Extract the (X, Y) coordinate from the center of the cell holding the provided text.  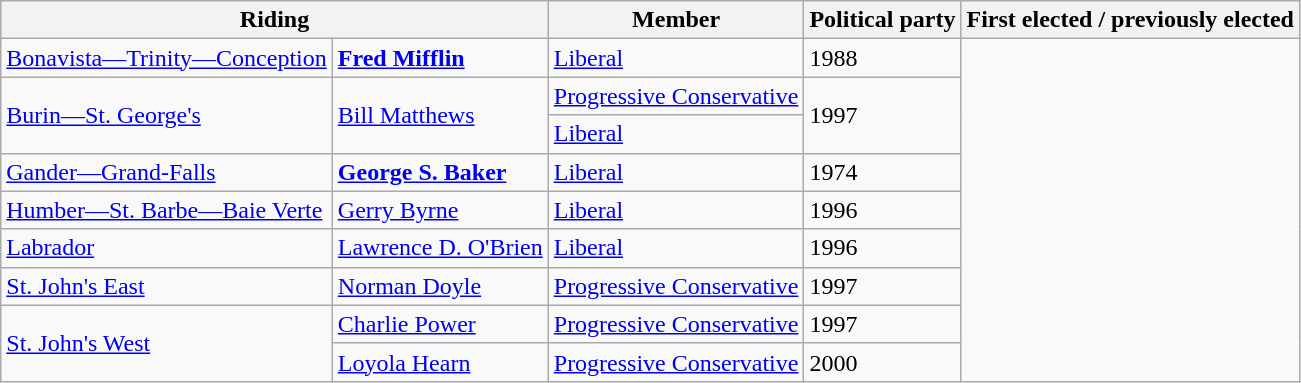
2000 (882, 362)
Lawrence D. O'Brien (440, 248)
Charlie Power (440, 324)
St. John's East (167, 286)
Bonavista—Trinity—Conception (167, 58)
1988 (882, 58)
First elected / previously elected (1130, 20)
Riding (275, 20)
Loyola Hearn (440, 362)
Political party (882, 20)
Labrador (167, 248)
Humber—St. Barbe—Baie Verte (167, 210)
Norman Doyle (440, 286)
St. John's West (167, 343)
Gerry Byrne (440, 210)
Member (676, 20)
Bill Matthews (440, 115)
George S. Baker (440, 172)
Fred Mifflin (440, 58)
1974 (882, 172)
Gander—Grand-Falls (167, 172)
Burin—St. George's (167, 115)
